Find where the given text appears and provide that cell's center as [x, y] coordinate. 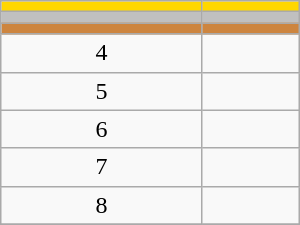
4 [102, 53]
5 [102, 91]
7 [102, 167]
6 [102, 129]
8 [102, 205]
